Determine the (X, Y) coordinate at the center of the cell enclosing the given text.  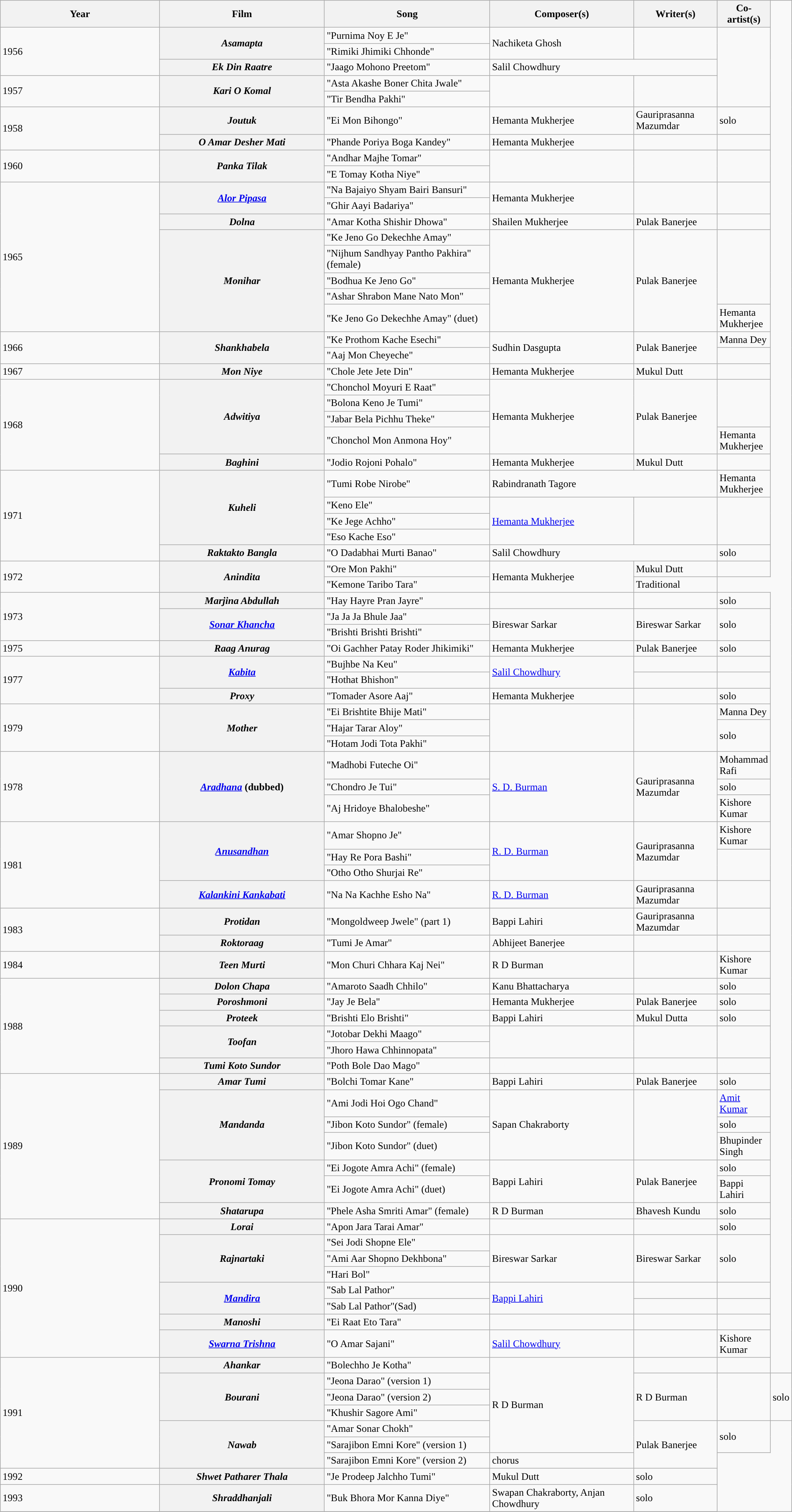
"Amaroto Saadh Chhilo" (407, 986)
Raag Anurag (242, 648)
"Je Prodeep Jalchho Tumi" (407, 1476)
Pronomi Tomay (242, 1181)
"Sei Jodi Shopne Ele" (407, 1243)
"Sab Lal Pathor" (407, 1290)
1977 (80, 680)
"Tumi Je Amar" (407, 943)
Sonar Khancha (242, 624)
Toofan (242, 1042)
"E Tomay Kotha Niye" (407, 174)
Year (80, 14)
"Poth Bole Dao Mago" (407, 1066)
Raktakto Bangla (242, 553)
Song (407, 14)
Mohammad Rafi (744, 765)
1965 (80, 256)
"Keno Ele" (407, 505)
"Ei Jogote Amra Achi" (female) (407, 1168)
"Hothat Bhishon" (407, 680)
"Ja Ja Ja Bhule Jaa" (407, 616)
Writer(s) (675, 14)
Composer(s) (561, 14)
1990 (80, 1288)
1975 (80, 648)
"Ami Jodi Hoi Ogo Chand" (407, 1103)
Co-artist(s) (744, 14)
Kuheli (242, 507)
Proteek (242, 1018)
"Ami Aar Shopno Dekhbona" (407, 1258)
"Sarajibon Emni Kore" (version 2) (407, 1461)
chorus (561, 1461)
Traditional (675, 585)
Alor Pipasa (242, 198)
"Bolchi Tomar Kane" (407, 1081)
"Chole Jete Jete Din" (407, 371)
1989 (80, 1146)
1967 (80, 371)
"Na Bajaiyo Shyam Bairi Bansuri" (407, 190)
1988 (80, 1026)
"Aj Hridoye Bhalobeshe" (407, 809)
1968 (80, 424)
Shatarupa (242, 1211)
Swarna Trishna (242, 1343)
"Jeona Darao" (version 1) (407, 1381)
Amar Tumi (242, 1081)
Mukul Dutta (675, 1018)
Ek Din Raatre (242, 67)
"Mongoldweep Jwele" (part 1) (407, 921)
"Jibon Koto Sundor" (duet) (407, 1146)
Dolna (242, 222)
1978 (80, 786)
"Mon Churi Chhara Kaj Nei" (407, 965)
"Sarajibon Emni Kore" (version 1) (407, 1445)
"Sab Lal Pathor"(Sad) (407, 1306)
"Ore Mon Pakhi" (407, 569)
Proxy (242, 696)
Rajnartaki (242, 1258)
Kari O Komal (242, 91)
"Buk Bhora Mor Kanna Diye" (407, 1498)
"Brishti Brishti Brishti" (407, 632)
Mon Niye (242, 371)
Sapan Chakraborty (561, 1124)
1991 (80, 1413)
"Purnima Noy E Je" (407, 36)
Adwitiya (242, 417)
"Bolona Keno Je Tumi" (407, 403)
"Chondro Je Tui" (407, 786)
1979 (80, 728)
"Amar Sonar Chokh" (407, 1429)
Bhavesh Kundu (675, 1211)
"Apon Jara Tarai Amar" (407, 1227)
"Bodhua Ke Jeno Go" (407, 281)
Protidan (242, 921)
"Ei Brishtite Bhije Mati" (407, 712)
"Ei Raat Eto Tara" (407, 1322)
"Hotam Jodi Tota Pakhi" (407, 743)
"Nijhum Sandhyay Pantho Pakhira" (female) (407, 259)
Ahankar (242, 1365)
Manoshi (242, 1322)
1957 (80, 91)
1960 (80, 166)
"Chonchol Moyuri E Raat" (407, 387)
"Ke Prothom Kache Esechi" (407, 340)
"Oi Gachher Patay Roder Jhikimiki" (407, 648)
S. D. Burman (561, 786)
Anusandhan (242, 851)
"Khushir Sagore Ami" (407, 1413)
"Phele Asha Smriti Amar" (female) (407, 1211)
"Otho Otho Shurjai Re" (407, 873)
Baghini (242, 462)
1993 (80, 1498)
"Tumi Robe Nirobe" (407, 484)
"Jay Je Bela" (407, 1002)
1972 (80, 577)
Rabindranath Tagore (603, 484)
Joutuk (242, 120)
Bhupinder Singh (744, 1146)
Monihar (242, 281)
"Madhobi Futeche Oi" (407, 765)
1992 (80, 1476)
"Tomader Asore Aaj" (407, 696)
1956 (80, 51)
1958 (80, 129)
Poroshmoni (242, 1002)
Kanu Bhattacharya (561, 986)
"Jibon Koto Sundor" (female) (407, 1125)
Amit Kumar (744, 1103)
"Kemone Taribo Tara" (407, 585)
Mandanda (242, 1124)
"Ke Jeno Go Dekechhe Amay" (407, 238)
"Eso Kache Eso" (407, 537)
"Ei Jogote Amra Achi" (duet) (407, 1190)
Lorai (242, 1227)
1981 (80, 865)
"O Dadabhai Murti Banao" (407, 553)
Sudhin Dasgupta (561, 348)
Mother (242, 728)
Dolon Chapa (242, 986)
"Ghir Aayi Badariya" (407, 205)
Shwet Patharer Thala (242, 1476)
1984 (80, 965)
Abhijeet Banerjee (561, 943)
Aradhana (dubbed) (242, 786)
"Aaj Mon Cheyeche" (407, 355)
"Ke Jege Achho" (407, 521)
"Bolechho Je Kotha" (407, 1365)
Panka Tilak (242, 166)
"O Amar Sajani" (407, 1343)
1973 (80, 616)
"Jotobar Dekhi Maago" (407, 1034)
Nachiketa Ghosh (561, 43)
"Ei Mon Bihongo" (407, 120)
Shraddhanjali (242, 1498)
"Jhoro Hawa Chhinnopata" (407, 1050)
"Jabar Bela Pichhu Theke" (407, 419)
O Amar Desher Mati (242, 142)
Marjina Abdullah (242, 601)
"Hay Re Pora Bashi" (407, 857)
"Ke Jeno Go Dekechhe Amay" (duet) (407, 318)
Shailen Mukherjee (561, 222)
Shankhabela (242, 348)
"Jaago Mohono Preetom" (407, 67)
"Hajar Tarar Aloy" (407, 728)
"Rimiki Jhimiki Chhonde" (407, 51)
"Asta Akashe Boner Chita Jwale" (407, 83)
"Jeona Darao" (version 2) (407, 1397)
Asamapta (242, 43)
"Andhar Majhe Tomar" (407, 158)
Mandira (242, 1298)
"Hay Hayre Pran Jayre" (407, 601)
"Na Na Kachhe Esho Na" (407, 895)
"Phande Poriya Boga Kandey" (407, 142)
1966 (80, 348)
Anindita (242, 577)
"Amar Shopno Je" (407, 835)
"Tir Bendha Pakhi" (407, 99)
Nawab (242, 1445)
"Bujhbe Na Keu" (407, 664)
"Jodio Rojoni Pohalo" (407, 462)
Teen Murti (242, 965)
Kabita (242, 672)
Bourani (242, 1397)
"Amar Kotha Shishir Dhowa" (407, 222)
Swapan Chakraborty, Anjan Chowdhury (561, 1498)
"Ashar Shrabon Mane Nato Mon" (407, 297)
1983 (80, 930)
Film (242, 14)
Kalankini Kankabati (242, 895)
"Hari Bol" (407, 1274)
"Brishti Elo Brishti" (407, 1018)
"Chonchol Mon Anmona Hoy" (407, 440)
Tumi Koto Sundor (242, 1066)
1971 (80, 515)
Roktoraag (242, 943)
